Detect which cell encompasses the target text, then output its (X, Y) center coordinate. 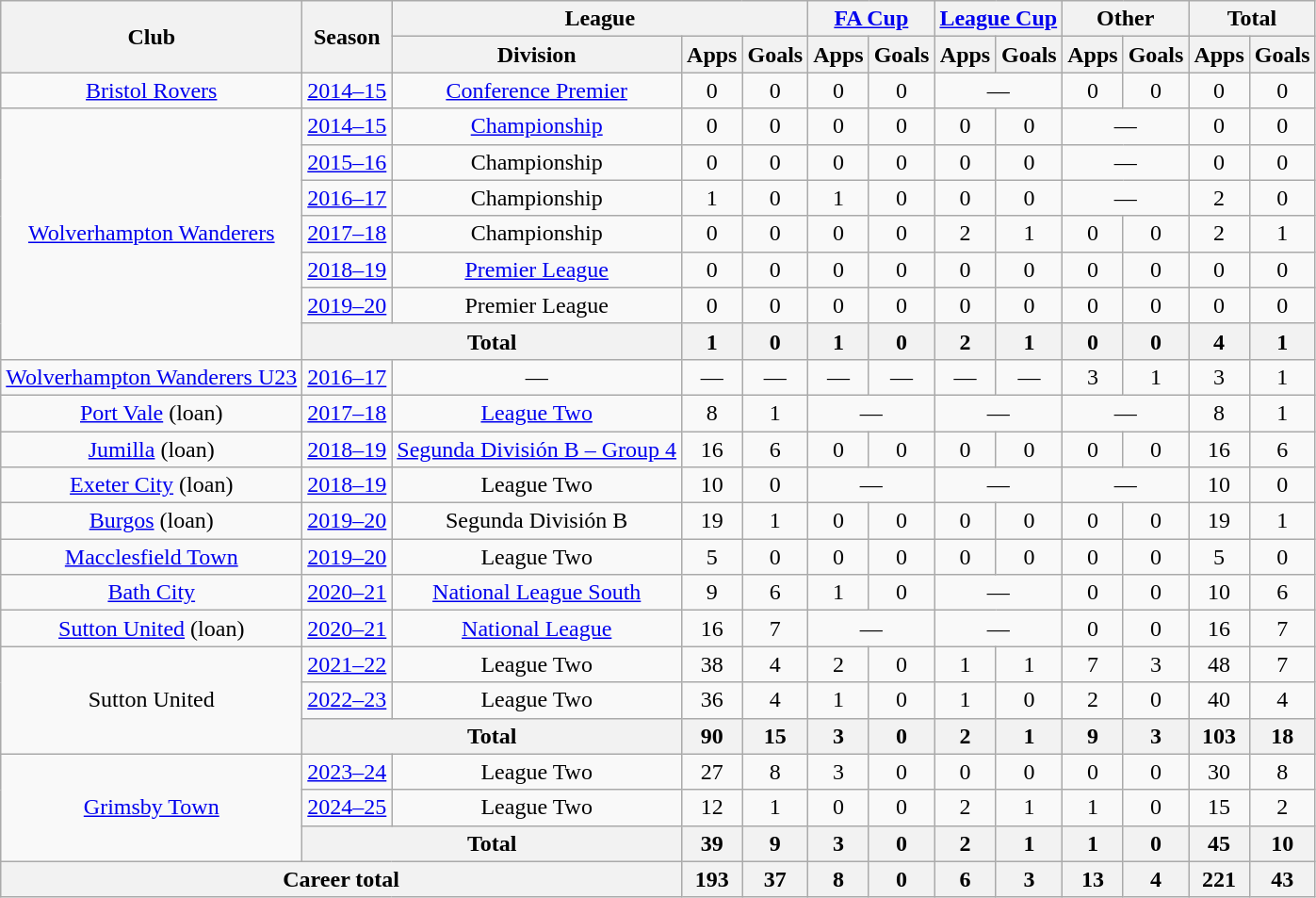
Exeter City (loan) (152, 485)
Bath City (152, 593)
Career total (341, 879)
43 (1282, 879)
Burgos (loan) (152, 521)
Conference Premier (537, 90)
Sutton United (loan) (152, 629)
40 (1219, 700)
Season (347, 37)
Wolverhampton Wanderers (152, 234)
Macclesfield Town (152, 557)
League (600, 19)
Division (537, 55)
League Cup (999, 19)
FA Cup (871, 19)
36 (712, 700)
2024–25 (347, 808)
103 (1219, 736)
Bristol Rovers (152, 90)
90 (712, 736)
Segunda División B (537, 521)
13 (1093, 879)
12 (712, 808)
Other (1126, 19)
National League (537, 629)
Wolverhampton Wanderers U23 (152, 377)
National League South (537, 593)
Sutton United (152, 700)
2021–22 (347, 664)
Grimsby Town (152, 808)
221 (1219, 879)
45 (1219, 843)
Club (152, 37)
38 (712, 664)
Port Vale (loan) (152, 413)
2022–23 (347, 700)
18 (1282, 736)
2023–24 (347, 772)
48 (1219, 664)
2015–16 (347, 162)
Segunda División B – Group 4 (537, 449)
39 (712, 843)
30 (1219, 772)
Jumilla (loan) (152, 449)
27 (712, 772)
193 (712, 879)
37 (775, 879)
